Output the (x, y) coordinate of the center of the cell containing the given text.  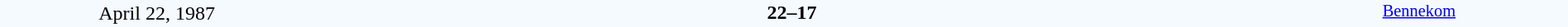
April 22, 1987 (157, 13)
22–17 (791, 12)
Bennekom (1419, 13)
